From the cell containing the given text, extract its center point as [x, y] coordinate. 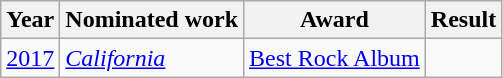
California [152, 58]
Best Rock Album [335, 58]
Year [30, 20]
Award [335, 20]
2017 [30, 58]
Nominated work [152, 20]
Result [463, 20]
